Scan for the cell matching the given text and deliver its [X, Y] coordinate at center. 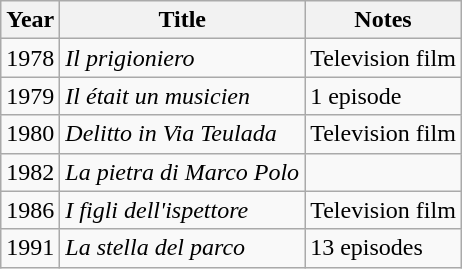
13 episodes [384, 248]
1980 [30, 134]
1979 [30, 96]
Il était un musicien [182, 96]
1991 [30, 248]
Il prigioniero [182, 58]
La pietra di Marco Polo [182, 172]
I figli dell'ispettore [182, 210]
1978 [30, 58]
Title [182, 20]
La stella del parco [182, 248]
Notes [384, 20]
1986 [30, 210]
1 episode [384, 96]
1982 [30, 172]
Delitto in Via Teulada [182, 134]
Year [30, 20]
